Determine the [x, y] coordinate at the center of the cell enclosing the given text.  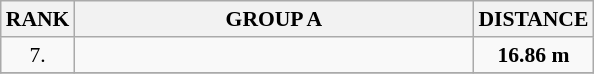
7. [38, 55]
RANK [38, 19]
DISTANCE [533, 19]
GROUP A [274, 19]
16.86 m [533, 55]
